Provide the (x, y) coordinate of the cell's center where the given text is located.  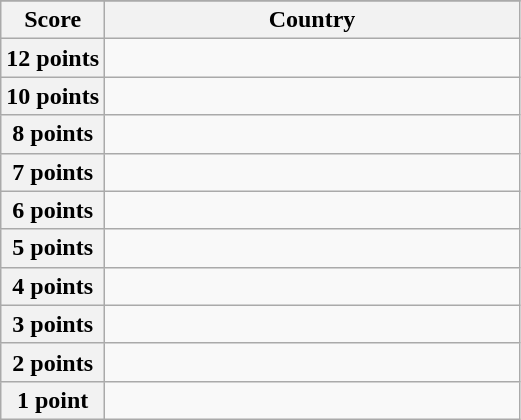
10 points (53, 96)
Score (53, 20)
12 points (53, 58)
1 point (53, 400)
3 points (53, 324)
6 points (53, 210)
5 points (53, 248)
7 points (53, 172)
2 points (53, 362)
8 points (53, 134)
Country (312, 20)
4 points (53, 286)
